Capture the cell that displays the provided text and extract its [X, Y] central coordinate. 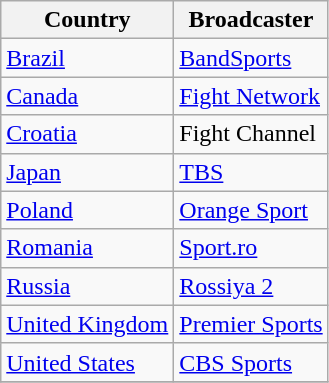
Country [88, 20]
Rossiya 2 [251, 286]
United States [88, 362]
Canada [88, 96]
Romania [88, 248]
Orange Sport [251, 210]
Fight Network [251, 96]
Japan [88, 172]
Fight Channel [251, 134]
TBS [251, 172]
Croatia [88, 134]
Poland [88, 210]
Broadcaster [251, 20]
Premier Sports [251, 324]
United Kingdom [88, 324]
BandSports [251, 58]
Brazil [88, 58]
Sport.ro [251, 248]
CBS Sports [251, 362]
Russia [88, 286]
